From the cell containing the given text, extract its center point as [X, Y] coordinate. 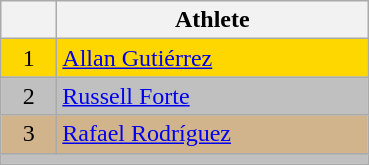
1 [29, 58]
Allan Gutiérrez [212, 58]
Russell Forte [212, 96]
Rafael Rodríguez [212, 134]
Athlete [212, 20]
3 [29, 134]
2 [29, 96]
